Identify which cell holds the provided text, then report its [x, y] central coordinate. 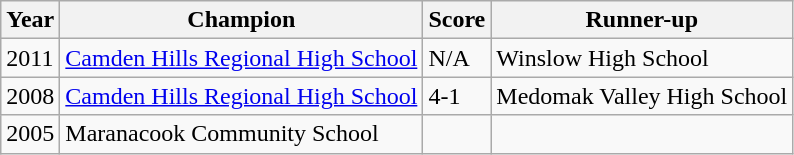
2005 [30, 134]
Runner-up [642, 20]
N/A [457, 58]
4-1 [457, 96]
Maranacook Community School [242, 134]
Year [30, 20]
Champion [242, 20]
Score [457, 20]
2011 [30, 58]
Winslow High School [642, 58]
Medomak Valley High School [642, 96]
2008 [30, 96]
